For the text-containing cell, return its midpoint in (x, y) coordinate format. 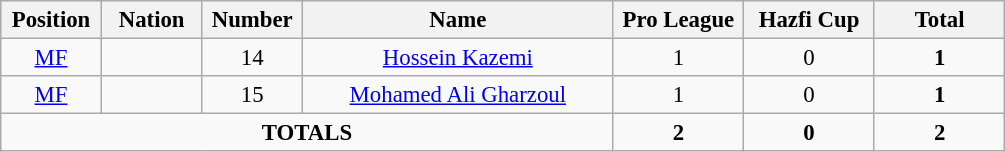
15 (252, 95)
Hossein Kazemi (458, 58)
14 (252, 58)
Hazfi Cup (810, 20)
TOTALS (307, 133)
Pro League (678, 20)
Number (252, 20)
Position (52, 20)
Name (458, 20)
Mohamed Ali Gharzoul (458, 95)
Total (940, 20)
Nation (152, 20)
